Detect which cell encompasses the target text, then output its [X, Y] center coordinate. 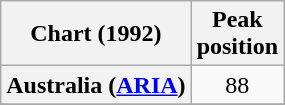
Peakposition [237, 34]
88 [237, 85]
Australia (ARIA) [96, 85]
Chart (1992) [96, 34]
